Extract the (x, y) coordinate from the center of the cell holding the provided text.  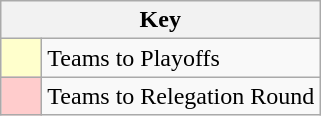
Teams to Relegation Round (181, 96)
Key (160, 20)
Teams to Playoffs (181, 58)
